Capture the cell that displays the provided text and extract its (X, Y) central coordinate. 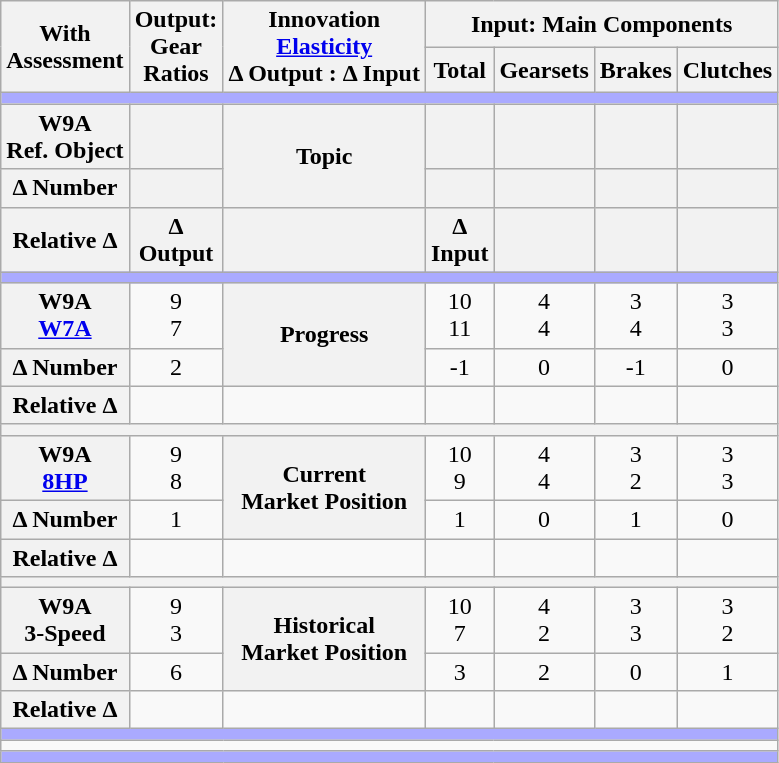
6 (176, 672)
42 (544, 620)
107 (459, 620)
Gearsets (544, 70)
W9AW7A (65, 316)
InnovationElasticityΔ Output : Δ Input (324, 47)
Output:GearRatios (176, 47)
109 (459, 468)
Topic (324, 156)
98 (176, 468)
W9ARef. Object (65, 136)
3 (459, 672)
Δ Input (459, 240)
Total (459, 70)
93 (176, 620)
34 (636, 316)
HistoricalMarket Position (324, 640)
Progress (324, 334)
Brakes (636, 70)
1011 (459, 316)
Input: Main Components (601, 24)
Δ Output (176, 240)
Clutches (727, 70)
WithAssessment (65, 47)
CurrentMarket Position (324, 486)
97 (176, 316)
W9A3-Speed (65, 620)
W9A8HP (65, 468)
